Identify which cell holds the provided text, then report its [x, y] central coordinate. 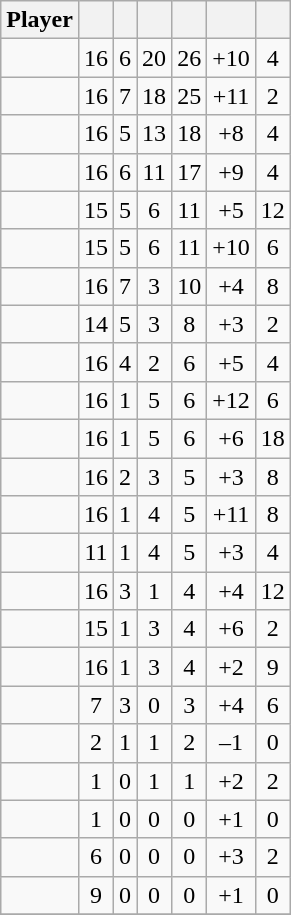
14 [96, 324]
17 [190, 172]
–1 [232, 743]
25 [190, 96]
+8 [232, 134]
+9 [232, 172]
10 [190, 286]
+12 [232, 400]
20 [154, 58]
Player [40, 20]
26 [190, 58]
13 [154, 134]
